Return (x, y) of the center of cell containing provided text 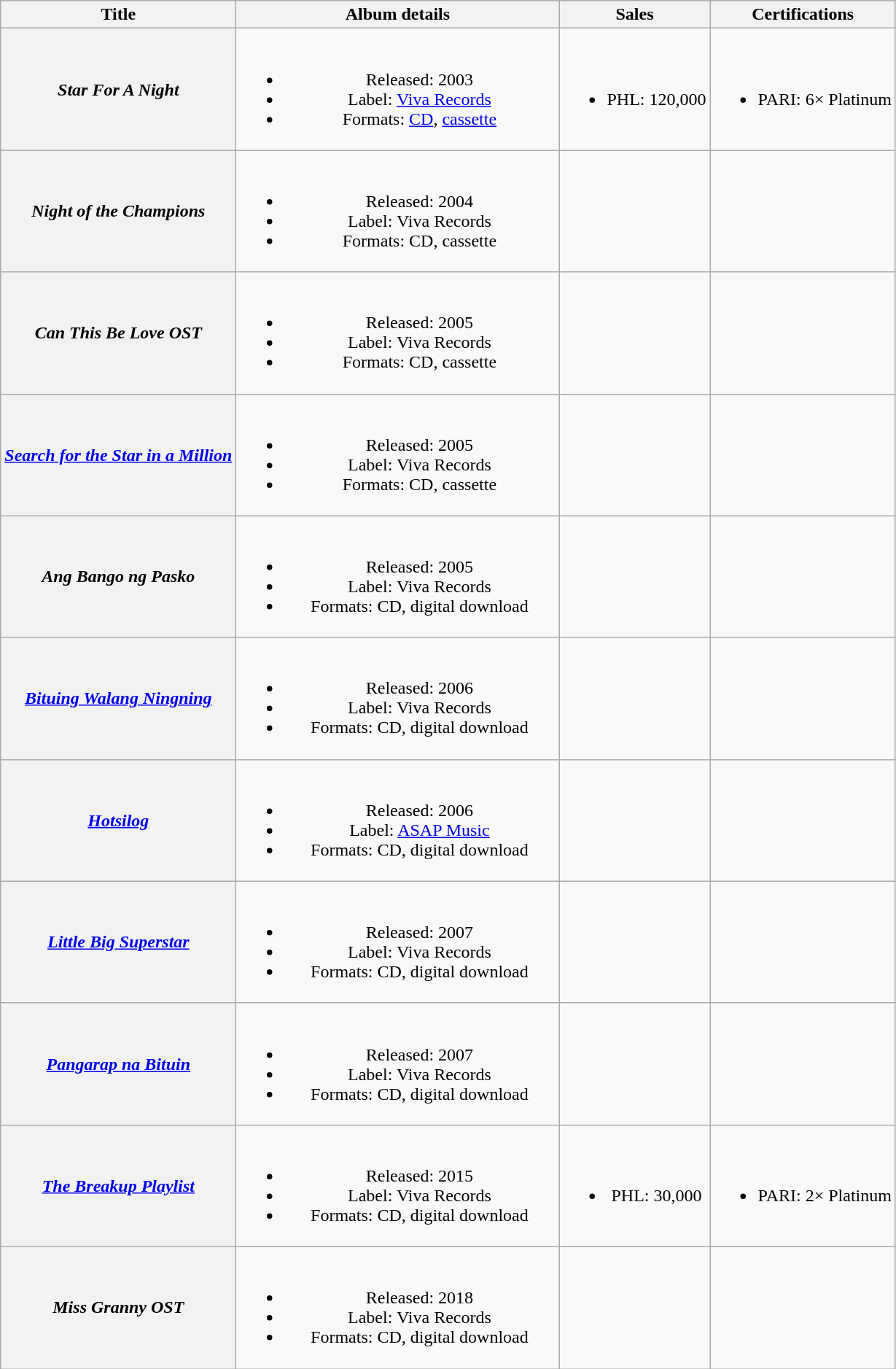
Album details (398, 15)
Pangarap na Bituin (118, 1063)
The Breakup Playlist (118, 1186)
Star For A Night (118, 89)
Ang Bango ng Pasko (118, 576)
Search for the Star in a Million (118, 455)
PARI: 6× Platinum (803, 89)
PHL: 30,000 (634, 1186)
Released: 2015Label: Viva RecordsFormats: CD, digital download (398, 1186)
Miss Granny OST (118, 1307)
Bituing Walang Ningning (118, 699)
PARI: 2× Platinum (803, 1186)
Night of the Champions (118, 212)
Certifications (803, 15)
Title (118, 15)
Released: 2006Label: ASAP MusicFormats: CD, digital download (398, 820)
Released: 2018Label: Viva RecordsFormats: CD, digital download (398, 1307)
Released: 2006Label: Viva RecordsFormats: CD, digital download (398, 699)
Released: 2004Label: Viva RecordsFormats: CD, cassette (398, 212)
Released: 2005Label: Viva RecordsFormats: CD, digital download (398, 576)
PHL: 120,000 (634, 89)
Hotsilog (118, 820)
Sales (634, 15)
Released: 2003Label: Viva RecordsFormats: CD, cassette (398, 89)
Little Big Superstar (118, 942)
Can This Be Love OST (118, 333)
